Return the [X, Y] coordinate for the center point of the cell that contains the specified text.  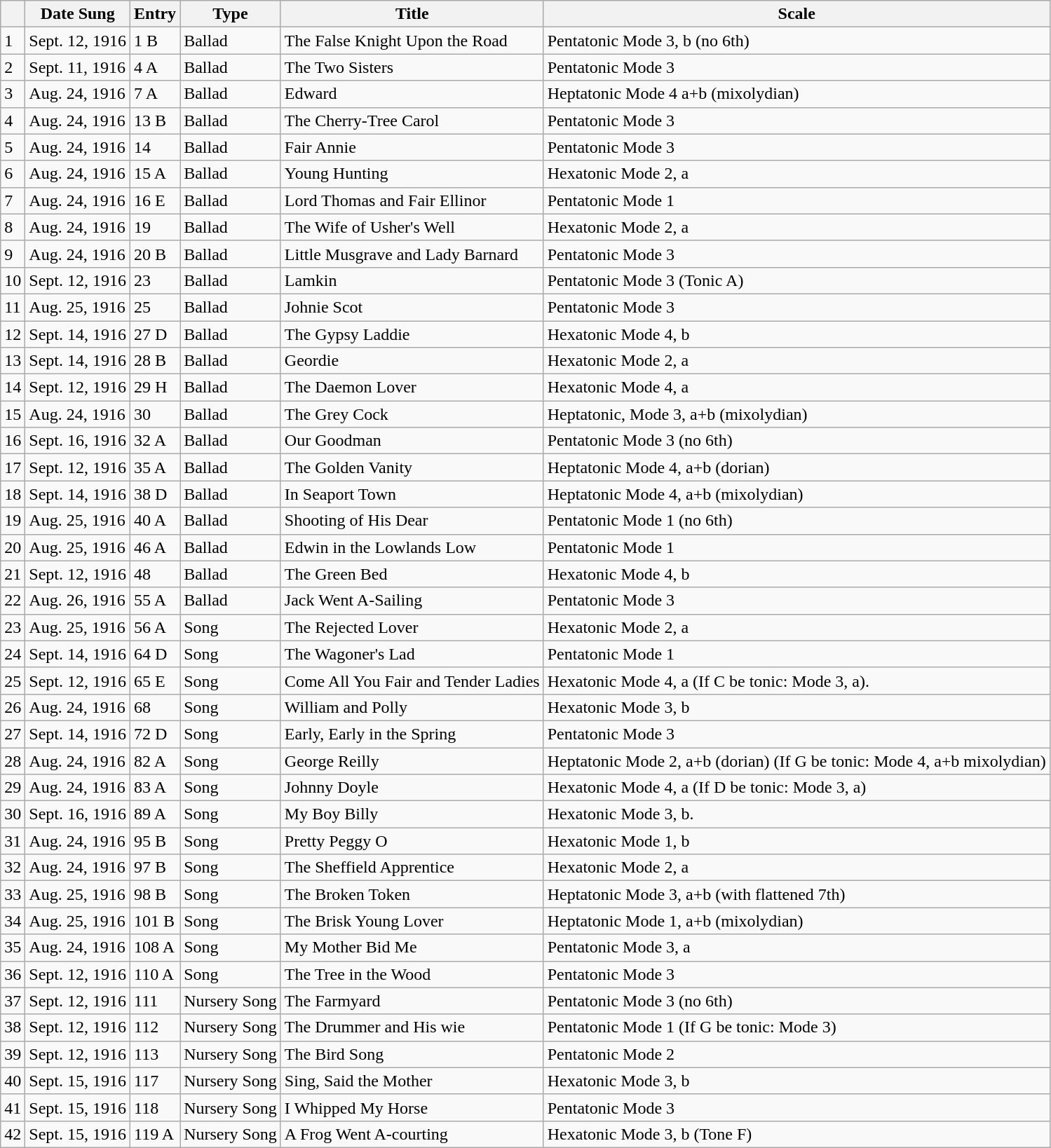
98 B [156, 894]
Edwin in the Lowlands Low [412, 547]
41 [13, 1107]
40 A [156, 521]
10 [13, 280]
16 [13, 441]
32 A [156, 441]
118 [156, 1107]
119 A [156, 1134]
Little Musgrave and Lady Barnard [412, 254]
55 A [156, 601]
Pentatonic Mode 3, b (no 6th) [796, 41]
Heptatonic Mode 3, a+b (with flattened 7th) [796, 894]
4 A [156, 67]
Our Goodman [412, 441]
13 [13, 361]
The Wife of Usher's Well [412, 227]
I Whipped My Horse [412, 1107]
The Tree in the Wood [412, 974]
13 B [156, 121]
The Green Bed [412, 574]
Hexatonic Mode 3, b (Tone F) [796, 1134]
Pretty Peggy O [412, 841]
16 E [156, 200]
18 [13, 494]
113 [156, 1054]
97 B [156, 868]
Early, Early in the Spring [412, 734]
83 A [156, 788]
36 [13, 974]
A Frog Went A-courting [412, 1134]
110 A [156, 974]
Come All You Fair and Tender Ladies [412, 681]
George Reilly [412, 760]
Hexatonic Mode 4, a (If C be tonic: Mode 3, a). [796, 681]
Pentatonic Mode 1 (no 6th) [796, 521]
42 [13, 1134]
101 B [156, 921]
The Golden Vanity [412, 467]
The Drummer and His wie [412, 1027]
Heptatonic, Mode 3, a+b (mixolydian) [796, 414]
28 B [156, 361]
In Seaport Town [412, 494]
My Boy Billy [412, 814]
40 [13, 1081]
11 [13, 307]
The Farmyard [412, 1001]
46 A [156, 547]
89 A [156, 814]
28 [13, 760]
82 A [156, 760]
Pentatonic Mode 3 (Tonic A) [796, 280]
27 [13, 734]
The Brisk Young Lover [412, 921]
Hexatonic Mode 4, a [796, 388]
The False Knight Upon the Road [412, 41]
Hexatonic Mode 4, a (If D be tonic: Mode 3, a) [796, 788]
The Gypsy Laddie [412, 334]
112 [156, 1027]
8 [13, 227]
6 [13, 174]
48 [156, 574]
24 [13, 654]
Sing, Said the Mother [412, 1081]
Lord Thomas and Fair Ellinor [412, 200]
Young Hunting [412, 174]
Type [231, 14]
37 [13, 1001]
Pentatonic Mode 3, a [796, 948]
The Rejected Lover [412, 627]
Entry [156, 14]
The Wagoner's Lad [412, 654]
The Two Sisters [412, 67]
Johnny Doyle [412, 788]
7 [13, 200]
The Cherry-Tree Carol [412, 121]
Hexatonic Mode 3, b. [796, 814]
Pentatonic Mode 1 (If G be tonic: Mode 3) [796, 1027]
Heptatonic Mode 4 a+b (mixolydian) [796, 94]
2 [13, 67]
38 [13, 1027]
Hexatonic Mode 1, b [796, 841]
Date Sung [78, 14]
15 [13, 414]
Jack Went A-Sailing [412, 601]
26 [13, 707]
65 E [156, 681]
3 [13, 94]
108 A [156, 948]
Scale [796, 14]
20 B [156, 254]
Geordie [412, 361]
39 [13, 1054]
38 D [156, 494]
17 [13, 467]
9 [13, 254]
72 D [156, 734]
Heptatonic Mode 4, a+b (dorian) [796, 467]
12 [13, 334]
Edward [412, 94]
29 H [156, 388]
The Bird Song [412, 1054]
Johnie Scot [412, 307]
64 D [156, 654]
Heptatonic Mode 4, a+b (mixolydian) [796, 494]
1 [13, 41]
29 [13, 788]
Shooting of His Dear [412, 521]
1 B [156, 41]
34 [13, 921]
The Daemon Lover [412, 388]
Fair Annie [412, 147]
56 A [156, 627]
4 [13, 121]
The Grey Cock [412, 414]
33 [13, 894]
32 [13, 868]
7 A [156, 94]
117 [156, 1081]
27 D [156, 334]
5 [13, 147]
35 [13, 948]
15 A [156, 174]
The Broken Token [412, 894]
Pentatonic Mode 2 [796, 1054]
Sept. 11, 1916 [78, 67]
68 [156, 707]
The Sheffield Apprentice [412, 868]
William and Polly [412, 707]
Title [412, 14]
111 [156, 1001]
Aug. 26, 1916 [78, 601]
21 [13, 574]
95 B [156, 841]
My Mother Bid Me [412, 948]
Heptatonic Mode 2, a+b (dorian) (If G be tonic: Mode 4, a+b mixolydian) [796, 760]
22 [13, 601]
35 A [156, 467]
31 [13, 841]
Lamkin [412, 280]
20 [13, 547]
Heptatonic Mode 1, a+b (mixolydian) [796, 921]
